For the text-containing cell, return its midpoint in (x, y) coordinate format. 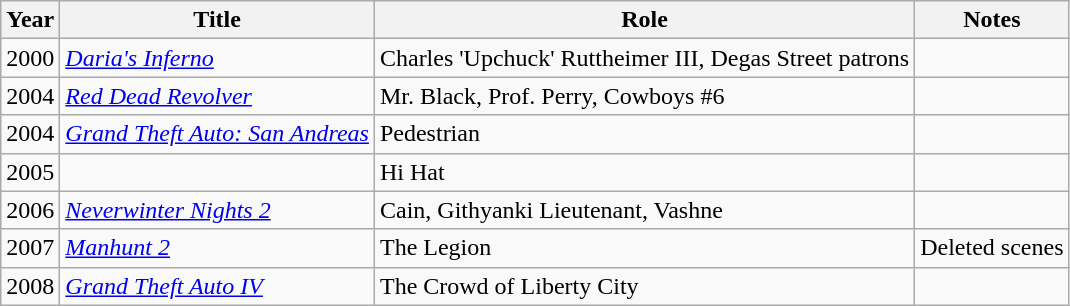
Charles 'Upchuck' Ruttheimer III, Degas Street patrons (644, 58)
2006 (30, 210)
The Legion (644, 248)
Manhunt 2 (218, 248)
Deleted scenes (992, 248)
Neverwinter Nights 2 (218, 210)
Cain, Githyanki Lieutenant, Vashne (644, 210)
2007 (30, 248)
Mr. Black, Prof. Perry, Cowboys #6 (644, 96)
Red Dead Revolver (218, 96)
Daria's Inferno (218, 58)
2008 (30, 286)
2005 (30, 172)
Grand Theft Auto IV (218, 286)
Role (644, 20)
Title (218, 20)
Pedestrian (644, 134)
The Crowd of Liberty City (644, 286)
Year (30, 20)
Grand Theft Auto: San Andreas (218, 134)
Hi Hat (644, 172)
2000 (30, 58)
Notes (992, 20)
